From the cell containing the given text, extract its center point as (x, y) coordinate. 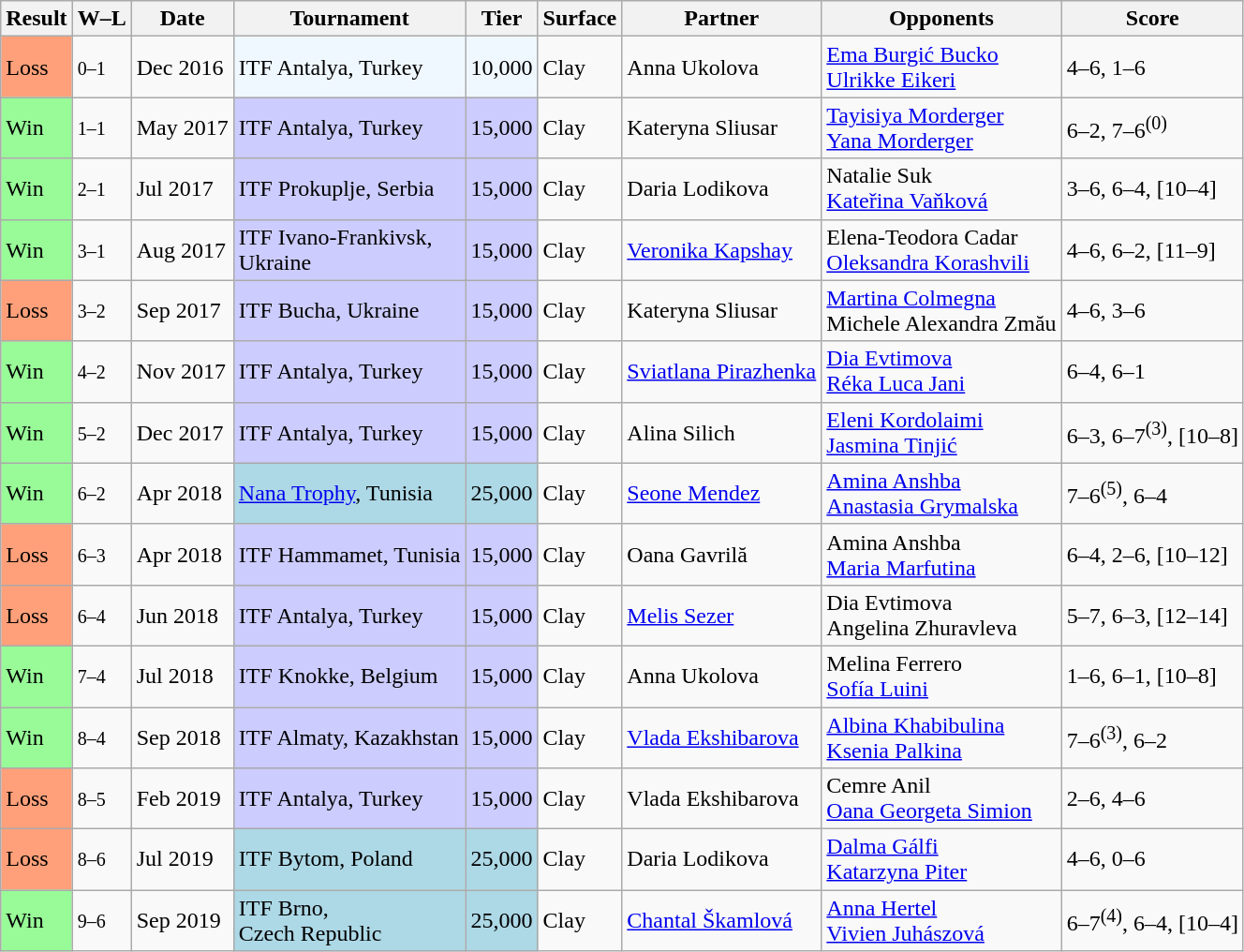
10,000 (502, 67)
0–1 (101, 67)
Tayisiya Morderger Yana Morderger (941, 127)
May 2017 (182, 127)
3–6, 6–4, [10–4] (1152, 189)
6–7(4), 6–4, [10–4] (1152, 920)
Sep 2018 (182, 736)
8–6 (101, 860)
Opponents (941, 19)
5–7, 6–3, [12–14] (1152, 615)
ITF Almaty, Kazakhstan (349, 736)
ITF Knokke, Belgium (349, 677)
Amina Anshba Maria Marfutina (941, 555)
8–5 (101, 798)
Dia Evtimova Angelina Zhuravleva (941, 615)
6–4, 6–1 (1152, 371)
Nana Trophy, Tunisia (349, 493)
3–1 (101, 249)
Oana Gavrilă (721, 555)
Feb 2019 (182, 798)
Surface (580, 19)
Nov 2017 (182, 371)
1–6, 6–1, [10–8] (1152, 677)
ITF Hammamet, Tunisia (349, 555)
4–2 (101, 371)
Sep 2019 (182, 920)
7–6(5), 6–4 (1152, 493)
Tournament (349, 19)
Eleni Kordolaimi Jasmina Tinjić (941, 433)
Jul 2017 (182, 189)
ITF Prokuplje, Serbia (349, 189)
Result (37, 19)
Aug 2017 (182, 249)
Ema Burgić Bucko Ulrikke Eikeri (941, 67)
2–6, 4–6 (1152, 798)
9–6 (101, 920)
6–4 (101, 615)
Sep 2017 (182, 311)
Dia Evtimova Réka Luca Jani (941, 371)
Jul 2018 (182, 677)
Cemre Anil Oana Georgeta Simion (941, 798)
4–6, 1–6 (1152, 67)
Martina Colmegna Michele Alexandra Zmău (941, 311)
Veronika Kapshay (721, 249)
Dalma Gálfi Katarzyna Piter (941, 860)
Melina Ferrero Sofía Luini (941, 677)
6–4, 2–6, [10–12] (1152, 555)
Sviatlana Pirazhenka (721, 371)
4–6, 0–6 (1152, 860)
ITF Brno, Czech Republic (349, 920)
6–2 (101, 493)
Albina Khabibulina Ksenia Palkina (941, 736)
Jul 2019 (182, 860)
6–3, 6–7(3), [10–8] (1152, 433)
Elena-Teodora Cadar Oleksandra Korashvili (941, 249)
Tier (502, 19)
Score (1152, 19)
ITF Ivano-Frankivsk, Ukraine (349, 249)
2–1 (101, 189)
Dec 2017 (182, 433)
6–2, 7–6(0) (1152, 127)
Date (182, 19)
Partner (721, 19)
Seone Mendez (721, 493)
Anna Hertel Vivien Juhászová (941, 920)
Jun 2018 (182, 615)
4–6, 3–6 (1152, 311)
W–L (101, 19)
3–2 (101, 311)
4–6, 6–2, [11–9] (1152, 249)
Alina Silich (721, 433)
Natalie Suk Kateřina Vaňková (941, 189)
6–3 (101, 555)
1–1 (101, 127)
Melis Sezer (721, 615)
Dec 2016 (182, 67)
7–4 (101, 677)
ITF Bucha, Ukraine (349, 311)
Chantal Škamlová (721, 920)
5–2 (101, 433)
Amina Anshba Anastasia Grymalska (941, 493)
7–6(3), 6–2 (1152, 736)
8–4 (101, 736)
ITF Bytom, Poland (349, 860)
